Extract the (X, Y) coordinate from the center of the cell holding the provided text.  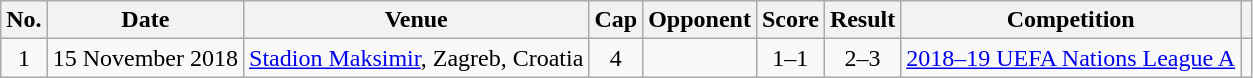
2018–19 UEFA Nations League A (1071, 58)
Result (862, 20)
Competition (1071, 20)
2–3 (862, 58)
Venue (416, 20)
4 (616, 58)
Cap (616, 20)
Opponent (700, 20)
No. (24, 20)
15 November 2018 (145, 58)
1 (24, 58)
Stadion Maksimir, Zagreb, Croatia (416, 58)
Score (790, 20)
1–1 (790, 58)
Date (145, 20)
